Find where the given text appears and provide that cell's center as (x, y) coordinate. 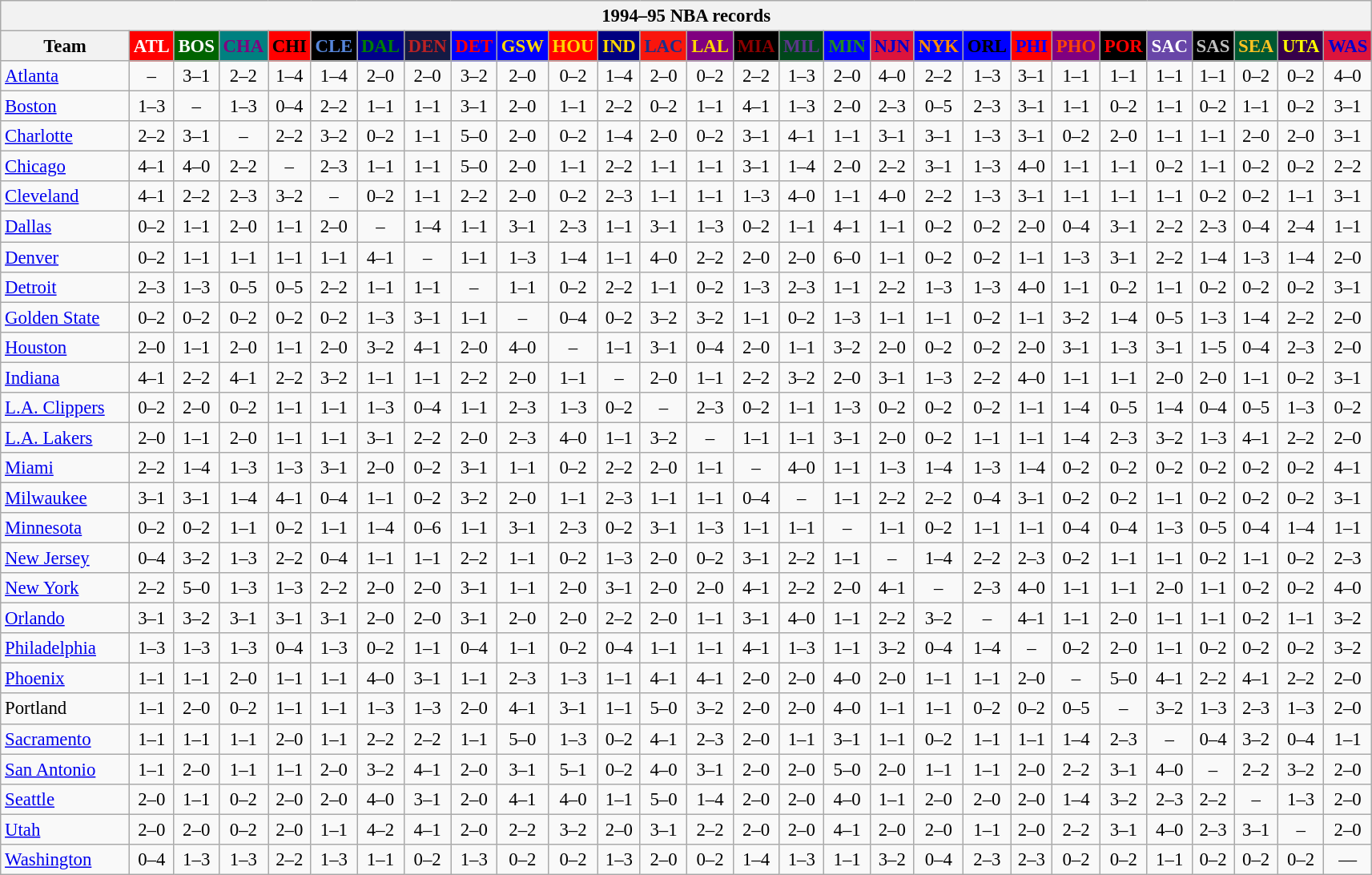
CLE (333, 46)
DEN (428, 46)
CHA (243, 46)
Cleveland (66, 196)
PHI (1032, 46)
Milwaukee (66, 498)
Dallas (66, 227)
Phoenix (66, 679)
LAC (663, 46)
Golden State (66, 317)
Utah (66, 829)
SAC (1169, 46)
Sacramento (66, 739)
Team (66, 46)
BOS (196, 46)
4–2 (381, 829)
Detroit (66, 287)
1994–95 NBA records (686, 16)
IND (619, 46)
GSW (522, 46)
L.A. Clippers (66, 408)
SAS (1213, 46)
HOU (573, 46)
Chicago (66, 167)
New York (66, 588)
PHO (1076, 46)
NYK (939, 46)
Washington (66, 860)
New Jersey (66, 558)
0–6 (428, 528)
L.A. Lakers (66, 437)
LAL (710, 46)
MIL (802, 46)
UTA (1301, 46)
POR (1123, 46)
5–1 (573, 769)
Atlanta (66, 76)
WAS (1348, 46)
Seattle (66, 799)
ATL (151, 46)
Orlando (66, 619)
San Antonio (66, 769)
1–5 (1213, 347)
6–0 (847, 257)
Boston (66, 107)
DAL (381, 46)
Philadelphia (66, 648)
Minnesota (66, 528)
ORL (987, 46)
2–4 (1301, 227)
CHI (289, 46)
Indiana (66, 377)
Portland (66, 709)
Charlotte (66, 136)
MIN (847, 46)
— (1348, 860)
NJN (892, 46)
DET (474, 46)
Houston (66, 347)
MIA (756, 46)
SEA (1256, 46)
Miami (66, 468)
Denver (66, 257)
